Provide the [X, Y] coordinate of the cell's center where the given text is located.  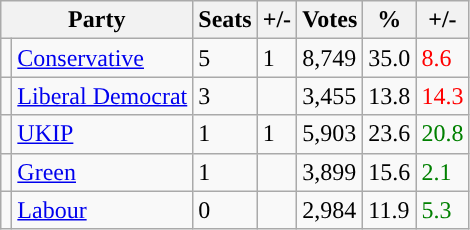
8.6 [442, 58]
35.0 [390, 58]
5 [225, 58]
20.8 [442, 134]
2.1 [442, 172]
11.9 [390, 210]
3,899 [330, 172]
Liberal Democrat [102, 96]
5.3 [442, 210]
23.6 [390, 134]
0 [225, 210]
15.6 [390, 172]
Votes [330, 20]
Party [97, 20]
Conservative [102, 58]
Labour [102, 210]
Seats [225, 20]
UKIP [102, 134]
5,903 [330, 134]
3 [225, 96]
14.3 [442, 96]
13.8 [390, 96]
% [390, 20]
Green [102, 172]
3,455 [330, 96]
8,749 [330, 58]
2,984 [330, 210]
